Pinpoint the cell where the given text exists, returning its (x, y) midpoint coordinate. 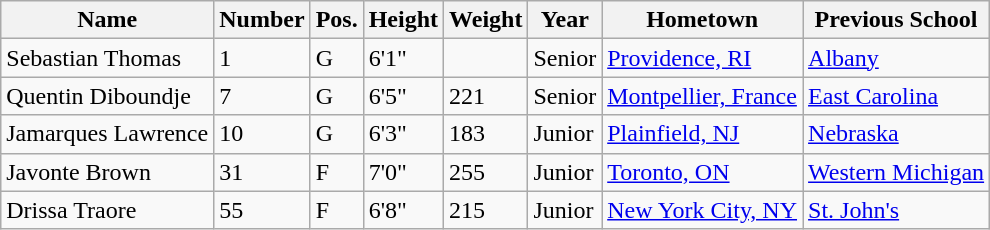
Quentin Diboundje (108, 96)
1 (262, 58)
Pos. (336, 20)
10 (262, 134)
6'3" (403, 134)
6'8" (403, 210)
183 (486, 134)
Plainfield, NJ (702, 134)
Hometown (702, 20)
6'1" (403, 58)
Montpellier, France (702, 96)
255 (486, 172)
Previous School (896, 20)
East Carolina (896, 96)
St. John's (896, 210)
Providence, RI (702, 58)
Weight (486, 20)
Western Michigan (896, 172)
Sebastian Thomas (108, 58)
Year (565, 20)
31 (262, 172)
Toronto, ON (702, 172)
Drissa Traore (108, 210)
Nebraska (896, 134)
215 (486, 210)
Number (262, 20)
Javonte Brown (108, 172)
55 (262, 210)
Jamarques Lawrence (108, 134)
Height (403, 20)
7 (262, 96)
Albany (896, 58)
Name (108, 20)
221 (486, 96)
New York City, NY (702, 210)
7'0" (403, 172)
6'5" (403, 96)
